Provide the [X, Y] coordinate of the cell's center where the given text is located.  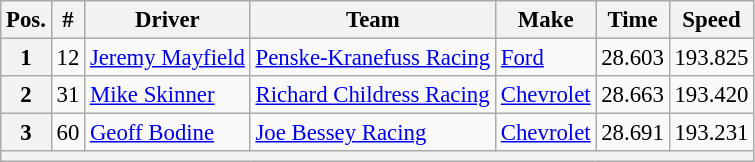
28.603 [632, 58]
31 [68, 95]
193.825 [712, 58]
Jeremy Mayfield [168, 58]
60 [68, 133]
28.663 [632, 95]
# [68, 20]
Pos. [26, 20]
Geoff Bodine [168, 133]
Richard Childress Racing [372, 95]
12 [68, 58]
Speed [712, 20]
28.691 [632, 133]
Mike Skinner [168, 95]
1 [26, 58]
193.231 [712, 133]
Joe Bessey Racing [372, 133]
3 [26, 133]
Ford [545, 58]
193.420 [712, 95]
Time [632, 20]
2 [26, 95]
Make [545, 20]
Driver [168, 20]
Team [372, 20]
Penske-Kranefuss Racing [372, 58]
